Return the [X, Y] coordinate for the center point of the cell that contains the specified text.  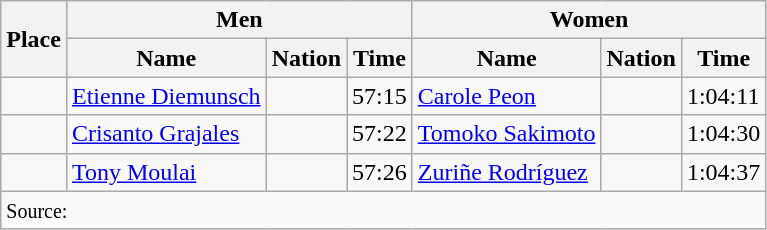
Tomoko Sakimoto [506, 134]
Men [239, 20]
1:04:30 [723, 134]
Women [589, 20]
Carole Peon [506, 96]
Source: [384, 210]
57:26 [380, 172]
57:15 [380, 96]
1:04:37 [723, 172]
Etienne Diemunsch [166, 96]
1:04:11 [723, 96]
Place [34, 39]
Zuriñe Rodríguez [506, 172]
57:22 [380, 134]
Tony Moulai [166, 172]
Crisanto Grajales [166, 134]
